Return the [X, Y] coordinate for the center point of the cell that contains the specified text.  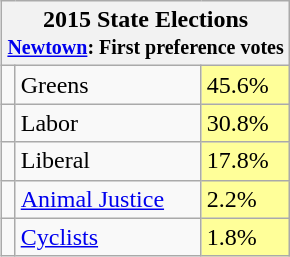
1.8% [245, 237]
Animal Justice [108, 199]
2015 State ElectionsNewtown: First preference votes [146, 34]
30.8% [245, 123]
45.6% [245, 85]
2.2% [245, 199]
Cyclists [108, 237]
Greens [108, 85]
Liberal [108, 161]
Labor [108, 123]
17.8% [245, 161]
